Return the (x, y) coordinate for the center point of the cell that contains the specified text.  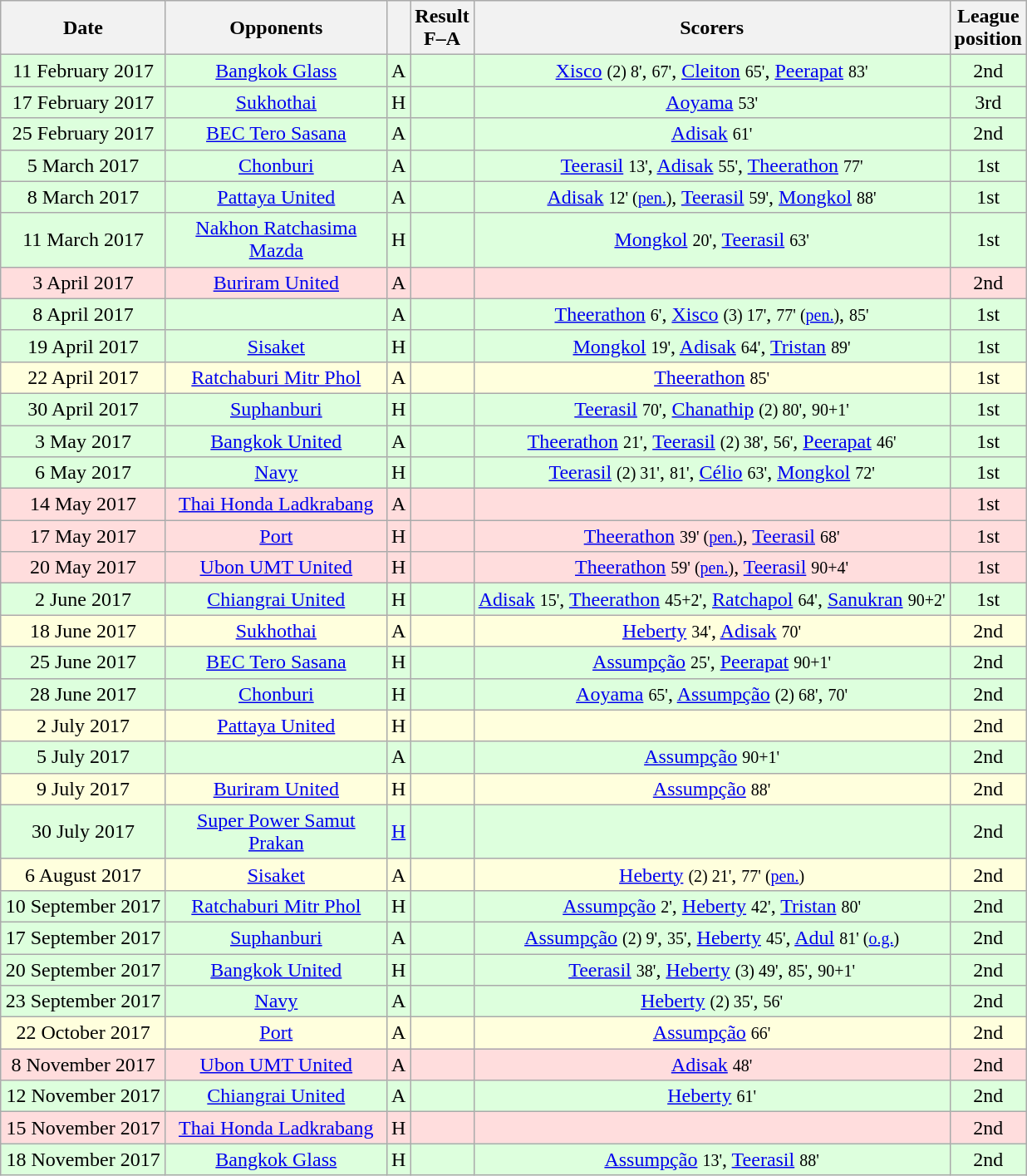
3 April 2017 (83, 283)
Nakhon Ratchasima Mazda (276, 239)
23 September 2017 (83, 1001)
30 July 2017 (83, 831)
Adisak 48' (711, 1065)
9 July 2017 (83, 789)
Opponents (276, 28)
12 November 2017 (83, 1096)
Teerasil 38', Heberty (3) 49', 85', 90+1' (711, 970)
Theerathon 59' (pen.), Teerasil 90+4' (711, 568)
Assumpção 88' (711, 789)
6 August 2017 (83, 874)
Adisak 12' (pen.), Teerasil 59', Mongkol 88' (711, 197)
22 October 2017 (83, 1033)
Scorers (711, 28)
Heberty (2) 35', 56' (711, 1001)
Teerasil 70', Chanathip (2) 80', 90+1' (711, 409)
10 September 2017 (83, 906)
Assumpção 66' (711, 1033)
17 February 2017 (83, 102)
Adisak 61' (711, 134)
Heberty 34', Adisak 70' (711, 631)
11 March 2017 (83, 239)
5 July 2017 (83, 757)
Date (83, 28)
28 June 2017 (83, 694)
Teerasil 13', Adisak 55', Theerathon 77' (711, 165)
15 November 2017 (83, 1128)
25 June 2017 (83, 662)
8 April 2017 (83, 314)
11 February 2017 (83, 71)
Aoyama 65', Assumpção (2) 68', 70' (711, 694)
Mongkol 19', Adisak 64', Tristan 89' (711, 346)
17 September 2017 (83, 937)
Xisco (2) 8', 67', Cleiton 65', Peerapat 83' (711, 71)
Heberty 61' (711, 1096)
Leagueposition (988, 28)
Adisak 15', Theerathon 45+2', Ratchapol 64', Sanukran 90+2' (711, 599)
Teerasil (2) 31', 81', Célio 63', Mongkol 72' (711, 473)
Theerathon 85' (711, 377)
25 February 2017 (83, 134)
18 June 2017 (83, 631)
20 September 2017 (83, 970)
8 March 2017 (83, 197)
Theerathon 39' (pen.), Teerasil 68' (711, 536)
Assumpção (2) 9', 35', Heberty 45', Adul 81' (o.g.) (711, 937)
ResultF–A (442, 28)
Theerathon 21', Teerasil (2) 38', 56', Peerapat 46' (711, 441)
20 May 2017 (83, 568)
Heberty (2) 21', 77' (pen.) (711, 874)
19 April 2017 (83, 346)
Mongkol 20', Teerasil 63' (711, 239)
8 November 2017 (83, 1065)
22 April 2017 (83, 377)
Assumpção 2', Heberty 42', Tristan 80' (711, 906)
5 March 2017 (83, 165)
Assumpção 13', Teerasil 88' (711, 1159)
14 May 2017 (83, 504)
2 July 2017 (83, 726)
18 November 2017 (83, 1159)
Assumpção 25', Peerapat 90+1' (711, 662)
Aoyama 53' (711, 102)
6 May 2017 (83, 473)
17 May 2017 (83, 536)
3rd (988, 102)
30 April 2017 (83, 409)
2 June 2017 (83, 599)
Assumpção 90+1' (711, 757)
Theerathon 6', Xisco (3) 17', 77' (pen.), 85' (711, 314)
3 May 2017 (83, 441)
Super Power Samut Prakan (276, 831)
